For the text-containing cell, return its midpoint in (X, Y) coordinate format. 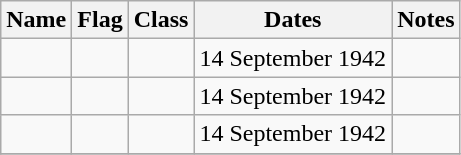
Name (36, 20)
Class (161, 20)
Notes (426, 20)
Flag (100, 20)
Dates (293, 20)
